Provide the (X, Y) coordinate of the cell's center where the given text is located.  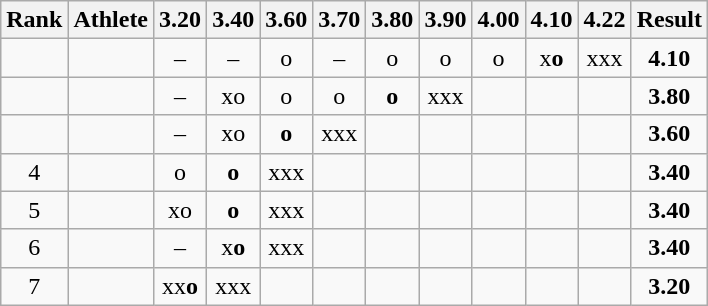
6 (34, 248)
4 (34, 172)
Rank (34, 20)
7 (34, 286)
3.70 (340, 20)
3.90 (446, 20)
Athlete (111, 20)
4.00 (498, 20)
5 (34, 210)
xxo (180, 286)
Result (669, 20)
4.22 (604, 20)
